From the cell containing the given text, extract its center point as (x, y) coordinate. 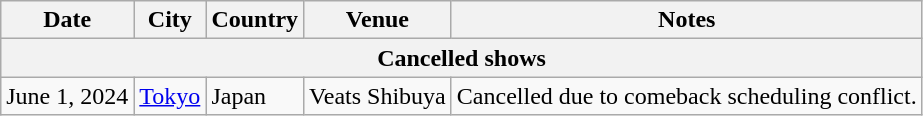
Venue (378, 20)
Country (255, 20)
Date (68, 20)
June 1, 2024 (68, 96)
Tokyo (170, 96)
City (170, 20)
Japan (255, 96)
Cancelled shows (462, 58)
Veats Shibuya (378, 96)
Cancelled due to comeback scheduling conflict. (686, 96)
Notes (686, 20)
